Search for the cell housing the specified text and yield its (x, y) center coordinate. 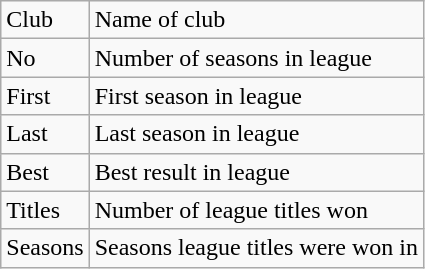
Last (45, 134)
Best (45, 172)
Best result in league (256, 172)
Seasons league titles were won in (256, 248)
Seasons (45, 248)
Number of league titles won (256, 210)
First season in league (256, 96)
Name of club (256, 20)
Number of seasons in league (256, 58)
Titles (45, 210)
First (45, 96)
Last season in league (256, 134)
No (45, 58)
Club (45, 20)
